Locate the cell with the specified text and output its (x, y) center coordinate. 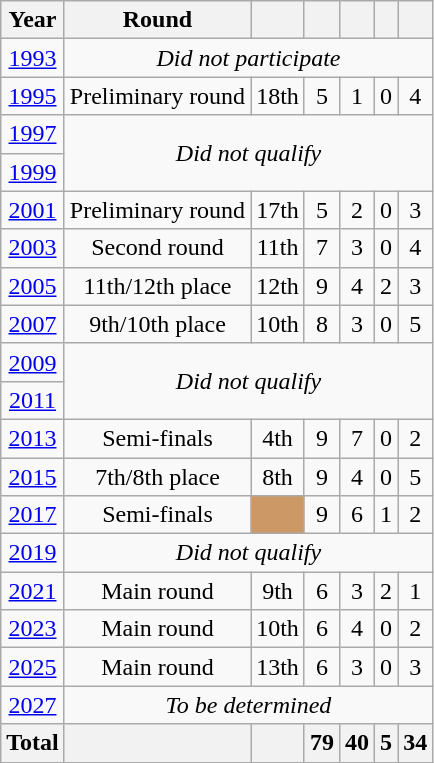
1993 (33, 58)
Second round (157, 248)
18th (278, 96)
Total (33, 743)
12th (278, 286)
17th (278, 210)
2009 (33, 362)
2005 (33, 286)
2021 (33, 591)
2019 (33, 553)
2011 (33, 400)
34 (416, 743)
8 (322, 324)
7th/8th place (157, 477)
9th/10th place (157, 324)
11th (278, 248)
2003 (33, 248)
2001 (33, 210)
9th (278, 591)
40 (356, 743)
2013 (33, 438)
2017 (33, 515)
To be determined (248, 705)
Round (157, 20)
2027 (33, 705)
79 (322, 743)
2015 (33, 477)
11th/12th place (157, 286)
4th (278, 438)
1997 (33, 134)
1999 (33, 172)
Did not participate (248, 58)
8th (278, 477)
2023 (33, 629)
2007 (33, 324)
Year (33, 20)
13th (278, 667)
1995 (33, 96)
2025 (33, 667)
